Determine the (X, Y) coordinate at the center of the cell enclosing the given text.  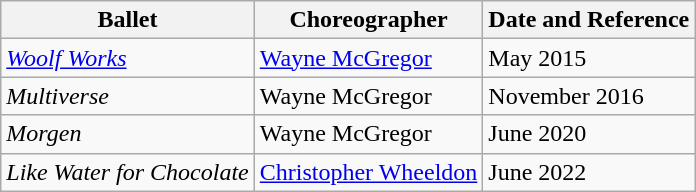
Like Water for Chocolate (128, 172)
May 2015 (589, 58)
June 2020 (589, 134)
Date and Reference (589, 20)
November 2016 (589, 96)
Choreographer (368, 20)
Multiverse (128, 96)
Woolf Works (128, 58)
Christopher Wheeldon (368, 172)
June 2022 (589, 172)
Ballet (128, 20)
Morgen (128, 134)
